Locate the cell with the specified text and output its [x, y] center coordinate. 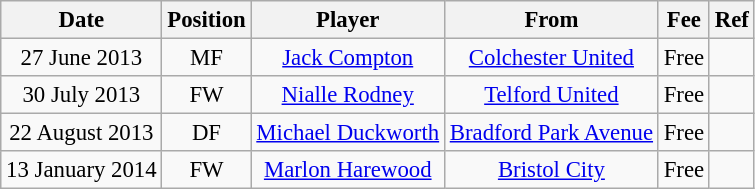
22 August 2013 [82, 133]
Michael Duckworth [348, 133]
Player [348, 20]
Telford United [551, 95]
13 January 2014 [82, 170]
Ref [732, 20]
DF [206, 133]
From [551, 20]
Marlon Harewood [348, 170]
Bristol City [551, 170]
Bradford Park Avenue [551, 133]
Fee [684, 20]
Jack Compton [348, 58]
30 July 2013 [82, 95]
Position [206, 20]
Date [82, 20]
27 June 2013 [82, 58]
Nialle Rodney [348, 95]
Colchester United [551, 58]
MF [206, 58]
